Determine the (X, Y) coordinate at the center of the cell enclosing the given text.  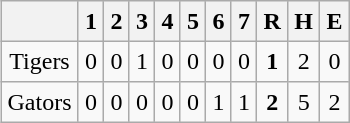
H (304, 21)
E (335, 21)
4 (168, 21)
3 (142, 21)
7 (244, 21)
Gators (40, 102)
Tigers (40, 61)
6 (219, 21)
R (272, 21)
